Pinpoint the cell where the given text exists, returning its [x, y] midpoint coordinate. 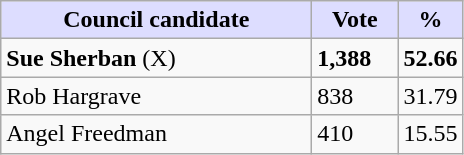
Rob Hargrave [156, 96]
31.79 [430, 96]
Council candidate [156, 20]
Vote [355, 20]
52.66 [430, 58]
410 [355, 134]
% [430, 20]
15.55 [430, 134]
838 [355, 96]
1,388 [355, 58]
Sue Sherban (X) [156, 58]
Angel Freedman [156, 134]
